Detect which cell encompasses the target text, then output its (X, Y) center coordinate. 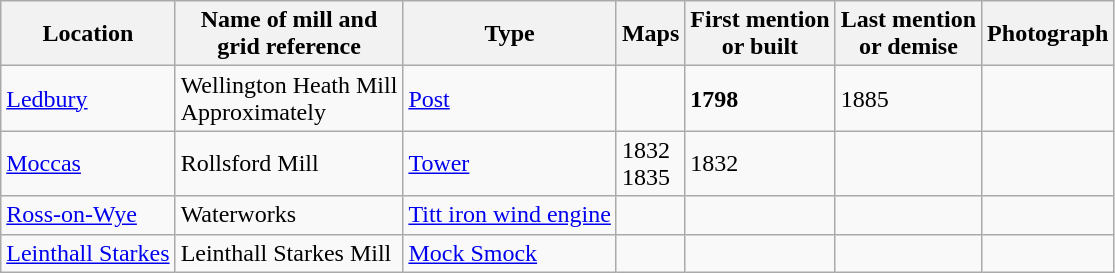
1885 (908, 98)
1832 (760, 164)
Leinthall Starkes Mill (289, 253)
Ross-on-Wye (88, 215)
Rollsford Mill (289, 164)
Leinthall Starkes (88, 253)
Mock Smock (510, 253)
Last mention or demise (908, 34)
Type (510, 34)
Location (88, 34)
Titt iron wind engine (510, 215)
First mentionor built (760, 34)
Photograph (1048, 34)
Tower (510, 164)
18321835 (650, 164)
Moccas (88, 164)
1798 (760, 98)
Waterworks (289, 215)
Wellington Heath MillApproximately (289, 98)
Post (510, 98)
Ledbury (88, 98)
Maps (650, 34)
Name of mill andgrid reference (289, 34)
